Determine the [x, y] coordinate at the center of the cell enclosing the given text.  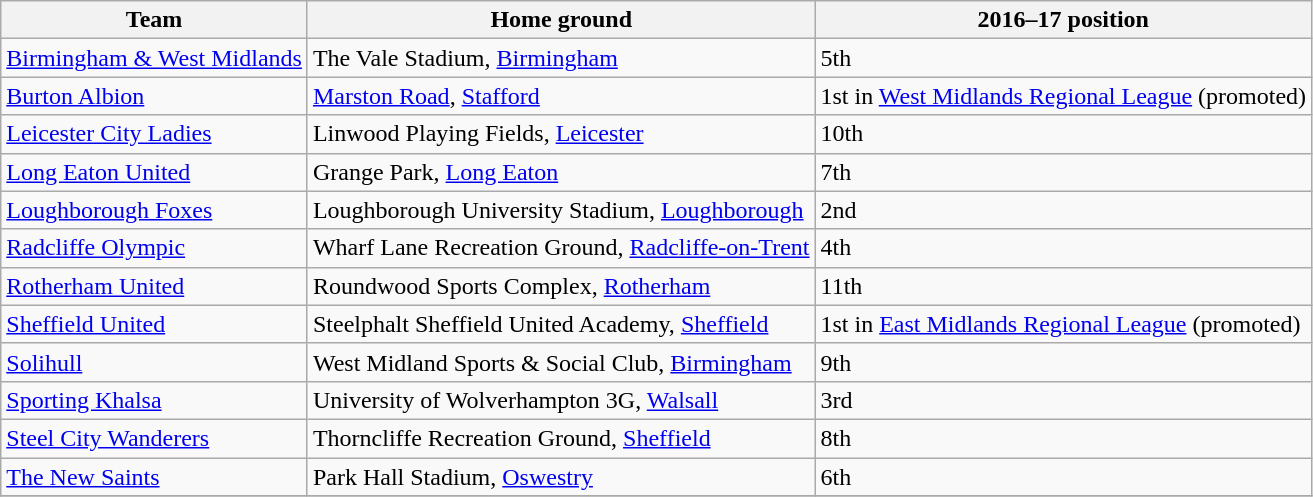
Thorncliffe Recreation Ground, Sheffield [561, 438]
Burton Albion [154, 96]
Marston Road, Stafford [561, 96]
Loughborough Foxes [154, 210]
Steel City Wanderers [154, 438]
6th [1064, 477]
3rd [1064, 400]
Long Eaton United [154, 172]
2016–17 position [1064, 20]
Team [154, 20]
1st in East Midlands Regional League (promoted) [1064, 324]
Linwood Playing Fields, Leicester [561, 134]
Grange Park, Long Eaton [561, 172]
8th [1064, 438]
The New Saints [154, 477]
Solihull [154, 362]
The Vale Stadium, Birmingham [561, 58]
Loughborough University Stadium, Loughborough [561, 210]
1st in West Midlands Regional League (promoted) [1064, 96]
Rotherham United [154, 286]
4th [1064, 248]
University of Wolverhampton 3G, Walsall [561, 400]
Steelphalt Sheffield United Academy, Sheffield [561, 324]
Birmingham & West Midlands [154, 58]
Home ground [561, 20]
Sporting Khalsa [154, 400]
Wharf Lane Recreation Ground, Radcliffe-on-Trent [561, 248]
7th [1064, 172]
West Midland Sports & Social Club, Birmingham [561, 362]
Leicester City Ladies [154, 134]
Sheffield United [154, 324]
10th [1064, 134]
Park Hall Stadium, Oswestry [561, 477]
Radcliffe Olympic [154, 248]
9th [1064, 362]
Roundwood Sports Complex, Rotherham [561, 286]
2nd [1064, 210]
11th [1064, 286]
5th [1064, 58]
